Identify which cell holds the provided text, then report its (x, y) central coordinate. 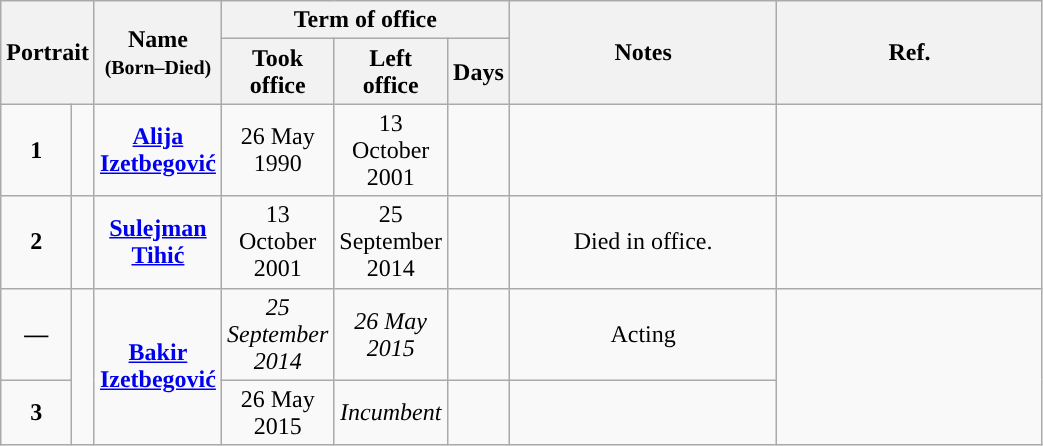
Incumbent (391, 412)
1 (36, 150)
Ref. (910, 52)
Bakir Izetbegović (158, 366)
Left office (391, 72)
Died in office. (643, 242)
Sulejman Tihić (158, 242)
Days (479, 72)
2 (36, 242)
Term of office (365, 20)
Alija Izetbegović (158, 150)
Notes (643, 52)
— (36, 334)
Acting (643, 334)
Portrait (48, 52)
Name(Born–Died) (158, 52)
Took office (277, 72)
26 May 1990 (277, 150)
3 (36, 412)
